From the cell containing the given text, extract its center point as [X, Y] coordinate. 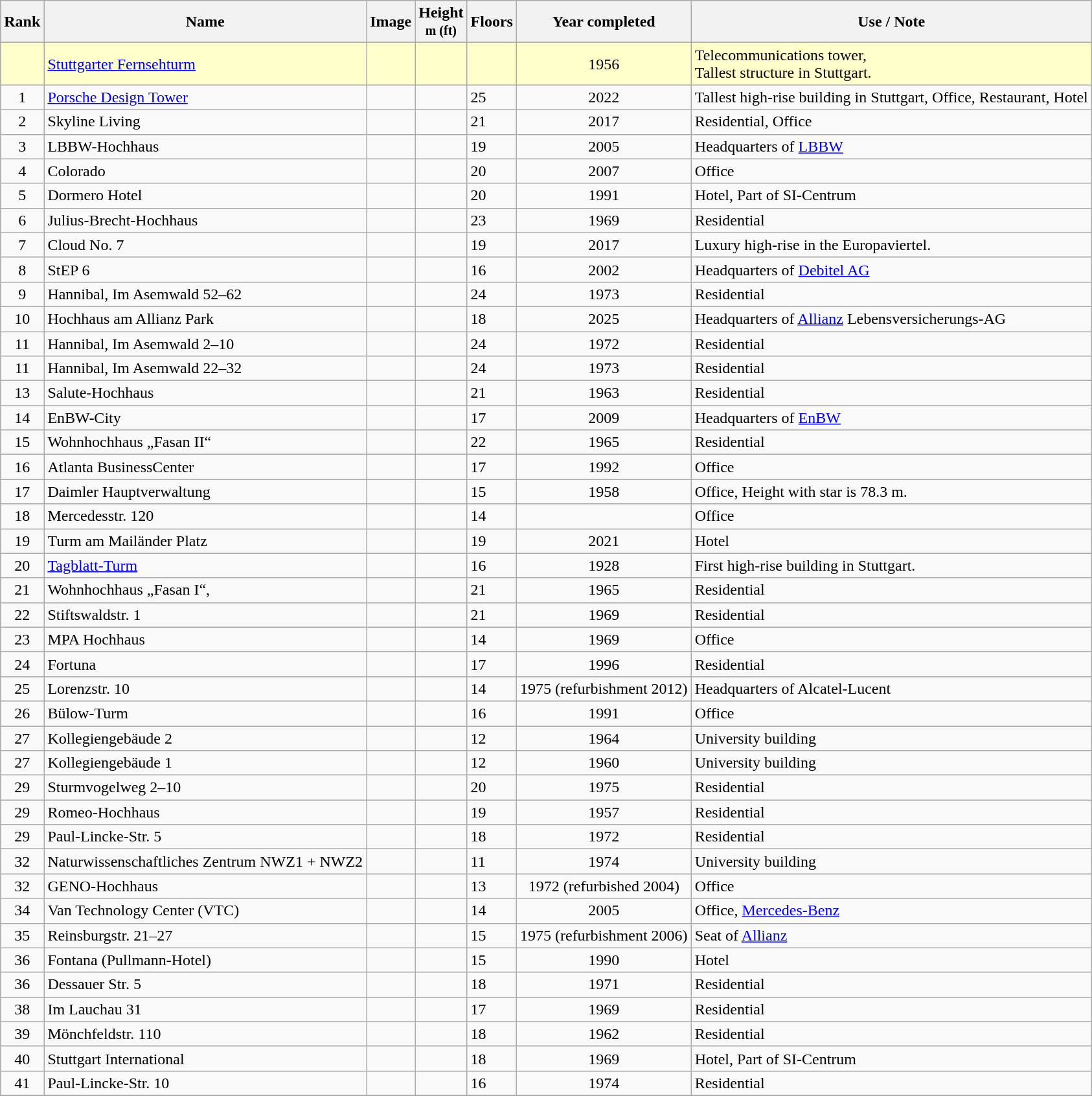
1958 [604, 492]
41 [22, 1083]
Fontana (Pullmann-Hotel) [205, 960]
1971 [604, 985]
1963 [604, 393]
1975 [604, 788]
2022 [604, 97]
Turm am Mailänder Platz [205, 541]
Atlanta BusinessCenter [205, 467]
Wohnhochhaus „Fasan I“, [205, 590]
First high-rise building in Stuttgart. [891, 565]
Seat of Allianz [891, 935]
Daimler Hauptverwaltung [205, 492]
Use / Note [891, 22]
3 [22, 146]
26 [22, 713]
Kollegiengebäude 2 [205, 738]
Bülow-Turm [205, 713]
2009 [604, 418]
Colorado [205, 171]
Office, Height with star is 78.3 m. [891, 492]
Stiftswaldstr. 1 [205, 615]
Office, Mercedes-Benz [891, 911]
4 [22, 171]
1962 [604, 1034]
Wohnhochhaus „Fasan II“ [205, 442]
Van Technology Center (VTC) [205, 911]
8 [22, 269]
Sturmvogelweg 2–10 [205, 788]
1960 [604, 763]
Headquarters of LBBW [891, 146]
Image [391, 22]
Salute-Hochhaus [205, 393]
MPA Hochhaus [205, 639]
Fortuna [205, 664]
35 [22, 935]
Headquarters of Debitel AG [891, 269]
2025 [604, 319]
Reinsburgstr. 21–27 [205, 935]
1990 [604, 960]
Lorenzstr. 10 [205, 689]
Stuttgart International [205, 1058]
38 [22, 1009]
Cloud No. 7 [205, 245]
Hannibal, Im Asemwald 22–32 [205, 369]
Tagblatt-Turm [205, 565]
Im Lauchau 31 [205, 1009]
Hochhaus am Allianz Park [205, 319]
1972 (refurbished 2004) [604, 886]
Julius-Brecht-Hochhaus [205, 220]
2007 [604, 171]
1996 [604, 664]
Skyline Living [205, 122]
Hannibal, Im Asemwald 2–10 [205, 344]
StEP 6 [205, 269]
EnBW-City [205, 418]
Hannibal, Im Asemwald 52–62 [205, 294]
1992 [604, 467]
5 [22, 196]
Paul-Lincke-Str. 10 [205, 1083]
Porsche Design Tower [205, 97]
10 [22, 319]
2002 [604, 269]
34 [22, 911]
39 [22, 1034]
Name [205, 22]
1956 [604, 63]
2021 [604, 541]
Naturwissenschaftliches Zentrum NWZ1 + NWZ2 [205, 862]
Dormero Hotel [205, 196]
Tallest high-rise building in Stuttgart, Office, Restaurant, Hotel [891, 97]
6 [22, 220]
Floors [492, 22]
9 [22, 294]
Stuttgarter Fernsehturm [205, 63]
Year completed [604, 22]
Mercedesstr. 120 [205, 516]
Luxury high-rise in the Europaviertel. [891, 245]
Headquarters of Allianz Lebensversicherungs-AG [891, 319]
Romeo-Hochhaus [205, 812]
Heightm (ft) [441, 22]
1975 (refurbishment 2006) [604, 935]
7 [22, 245]
1 [22, 97]
Headquarters of EnBW [891, 418]
Rank [22, 22]
1957 [604, 812]
40 [22, 1058]
Dessauer Str. 5 [205, 985]
Paul-Lincke-Str. 5 [205, 837]
Residential, Office [891, 122]
Telecommunications tower, Tallest structure in Stuttgart. [891, 63]
Mönchfeldstr. 110 [205, 1034]
Headquarters of Alcatel-Lucent [891, 689]
LBBW-Hochhaus [205, 146]
1964 [604, 738]
GENO-Hochhaus [205, 886]
1928 [604, 565]
Kollegiengebäude 1 [205, 763]
2 [22, 122]
1975 (refurbishment 2012) [604, 689]
